Extract the [x, y] coordinate from the center of the cell holding the provided text.  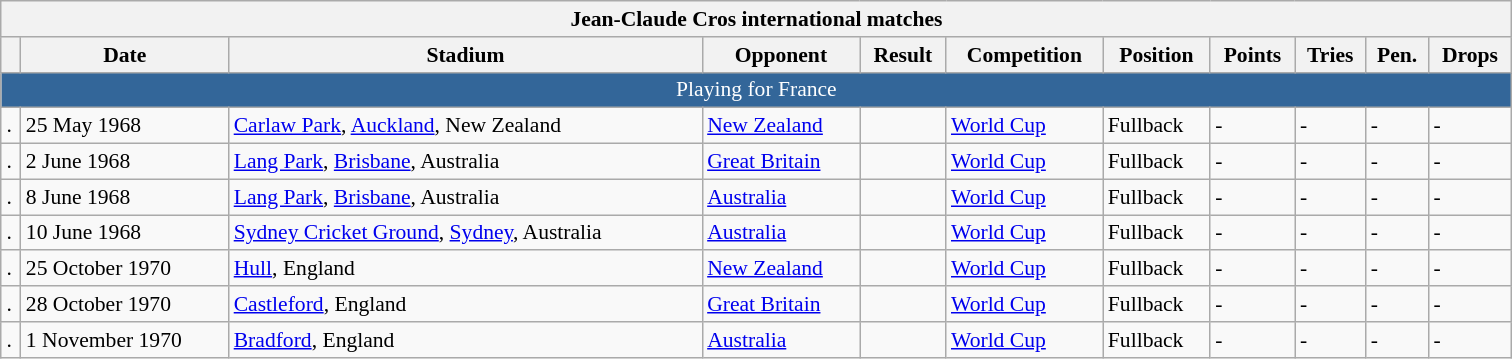
Playing for France [756, 90]
2 June 1968 [125, 162]
Date [125, 55]
Stadium [466, 55]
8 June 1968 [125, 197]
1 November 1970 [125, 340]
Hull, England [466, 269]
25 May 1968 [125, 126]
Drops [1470, 55]
Sydney Cricket Ground, Sydney, Australia [466, 233]
Points [1252, 55]
28 October 1970 [125, 304]
10 June 1968 [125, 233]
Castleford, England [466, 304]
Result [903, 55]
Position [1156, 55]
Jean-Claude Cros international matches [756, 19]
25 October 1970 [125, 269]
Tries [1330, 55]
Pen. [1398, 55]
Competition [1024, 55]
Opponent [781, 55]
Carlaw Park, Auckland, New Zealand [466, 126]
Bradford, England [466, 340]
